Capture the cell that displays the provided text and extract its (x, y) central coordinate. 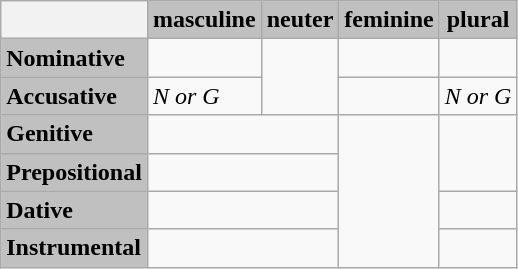
plural (478, 20)
Accusative (74, 96)
feminine (389, 20)
neuter (300, 20)
Dative (74, 210)
Prepositional (74, 172)
Nominative (74, 58)
Genitive (74, 134)
masculine (204, 20)
Instrumental (74, 248)
